Determine the (X, Y) coordinate at the center of the cell enclosing the given text.  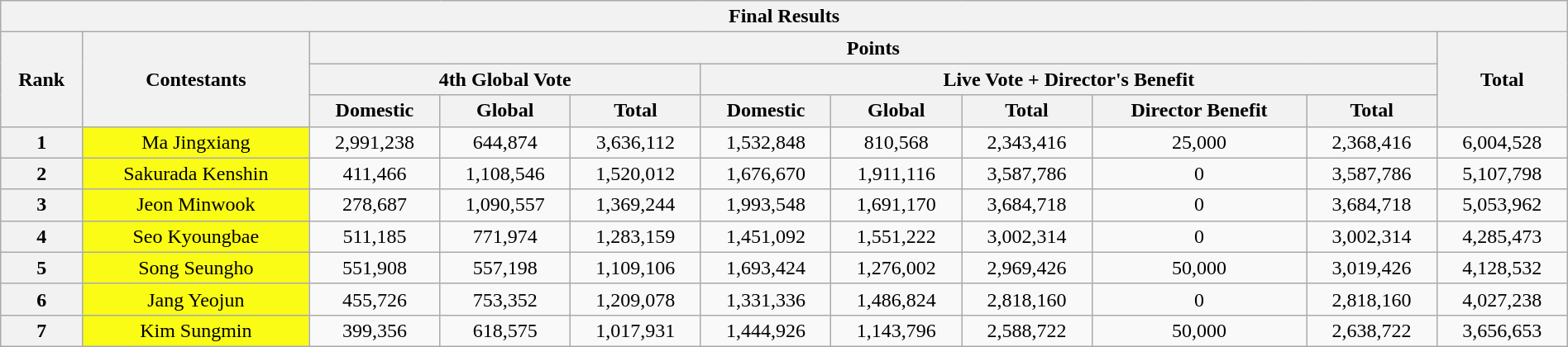
1,691,170 (896, 205)
618,575 (505, 330)
1,520,012 (636, 173)
1,283,159 (636, 236)
2,588,722 (1027, 330)
411,466 (375, 173)
Jeon Minwook (196, 205)
1,209,078 (636, 299)
2 (41, 173)
Contestants (196, 79)
1,532,848 (766, 142)
Song Seungho (196, 268)
25,000 (1199, 142)
5 (41, 268)
1,444,926 (766, 330)
644,874 (505, 142)
Sakurada Kenshin (196, 173)
3,636,112 (636, 142)
Director Benefit (1199, 111)
399,356 (375, 330)
3 (41, 205)
4,285,473 (1502, 236)
2,969,426 (1027, 268)
557,198 (505, 268)
753,352 (505, 299)
1,451,092 (766, 236)
1,369,244 (636, 205)
810,568 (896, 142)
Rank (41, 79)
2,638,722 (1372, 330)
1,551,222 (896, 236)
Kim Sungmin (196, 330)
4,128,532 (1502, 268)
6,004,528 (1502, 142)
1,276,002 (896, 268)
1,090,557 (505, 205)
Points (873, 48)
455,726 (375, 299)
1,693,424 (766, 268)
1,143,796 (896, 330)
5,107,798 (1502, 173)
1,331,336 (766, 299)
2,991,238 (375, 142)
4 (41, 236)
Jang Yeojun (196, 299)
1,108,546 (505, 173)
Final Results (784, 17)
3,019,426 (1372, 268)
3,656,653 (1502, 330)
4th Global Vote (504, 79)
Seo Kyoungbae (196, 236)
Live Vote + Director's Benefit (1068, 79)
5,053,962 (1502, 205)
1 (41, 142)
1,993,548 (766, 205)
511,185 (375, 236)
Ma Jingxiang (196, 142)
2,368,416 (1372, 142)
2,343,416 (1027, 142)
6 (41, 299)
1,676,670 (766, 173)
4,027,238 (1502, 299)
551,908 (375, 268)
771,974 (505, 236)
1,911,116 (896, 173)
1,109,106 (636, 268)
278,687 (375, 205)
1,017,931 (636, 330)
7 (41, 330)
1,486,824 (896, 299)
